From the cell containing the given text, extract its center point as [X, Y] coordinate. 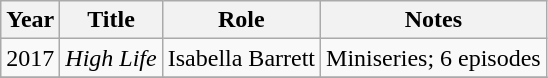
High Life [111, 58]
Title [111, 20]
Isabella Barrett [241, 58]
Miniseries; 6 episodes [434, 58]
Year [30, 20]
Notes [434, 20]
Role [241, 20]
2017 [30, 58]
